Locate the cell with the specified text and output its (x, y) center coordinate. 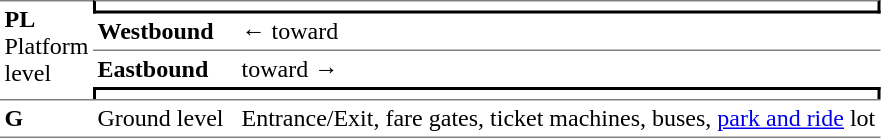
← toward (558, 33)
Westbound (165, 33)
Ground level (165, 118)
Entrance/Exit, fare gates, ticket machines, buses, park and ride lot (558, 118)
Eastbound (165, 69)
PL Platform level (46, 50)
toward → (558, 69)
G (46, 118)
